Extract the (x, y) coordinate from the center of the cell holding the provided text.  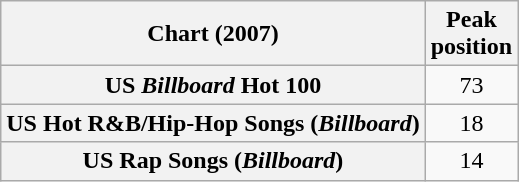
14 (471, 161)
Chart (2007) (213, 34)
US Hot R&B/Hip-Hop Songs (Billboard) (213, 123)
18 (471, 123)
Peakposition (471, 34)
US Billboard Hot 100 (213, 85)
73 (471, 85)
US Rap Songs (Billboard) (213, 161)
